Pinpoint the cell where the given text exists, returning its (x, y) midpoint coordinate. 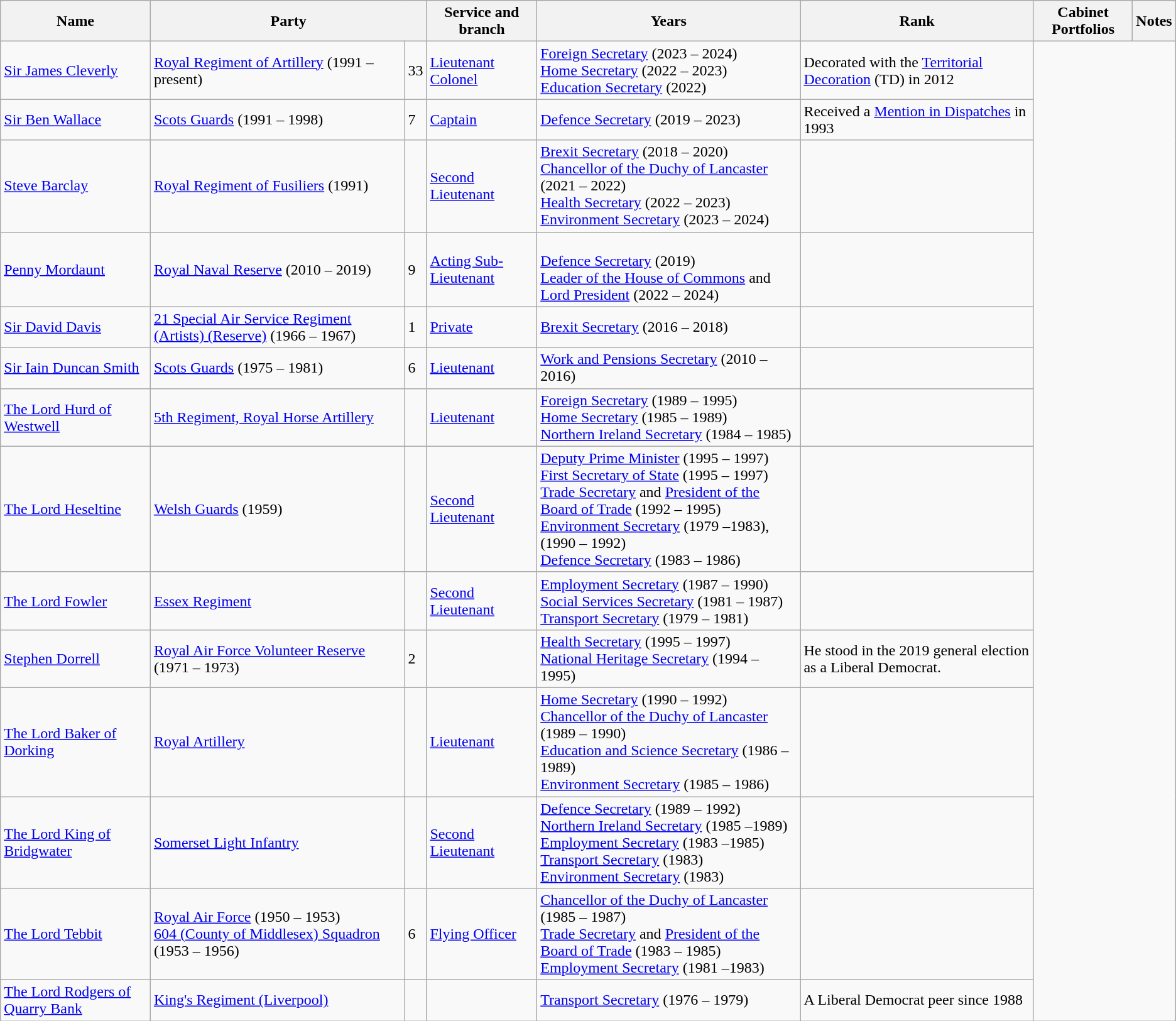
Years (668, 21)
Brexit Secretary (2018 – 2020)Chancellor of the Duchy of Lancaster (2021 – 2022)Health Secretary (2022 – 2023)Environment Secretary (2023 – 2024) (668, 186)
Scots Guards (1991 – 1998) (278, 119)
King's Regiment (Liverpool) (278, 1000)
Defence Secretary (2019)Leader of the House of Commons and Lord President (2022 – 2024) (668, 269)
Foreign Secretary (1989 – 1995)Home Secretary (1985 – 1989)Northern Ireland Secretary (1984 – 1985) (668, 417)
Name (75, 21)
Sir Ben Wallace (75, 119)
Notes (1154, 21)
Rank (917, 21)
Defence Secretary (2019 – 2023) (668, 119)
Captain (482, 119)
Decorated with the Territorial Decoration (TD) in 2012 (917, 70)
Party (288, 21)
Health Secretary (1995 – 1997)National Heritage Secretary (1994 – 1995) (668, 658)
Sir David Davis (75, 327)
Penny Mordaunt (75, 269)
Private (482, 327)
A Liberal Democrat peer since 1988 (917, 1000)
The Lord Tebbit (75, 934)
The Lord Hurd of Westwell (75, 417)
The Lord King of Bridgwater (75, 843)
5th Regiment, Royal Horse Artillery (278, 417)
Stephen Dorrell (75, 658)
Foreign Secretary (2023 – 2024)Home Secretary (2022 – 2023)Education Secretary (2022) (668, 70)
Scots Guards (1975 – 1981) (278, 368)
Sir Iain Duncan Smith (75, 368)
Sir James Cleverly (75, 70)
Steve Barclay (75, 186)
1 (416, 327)
Acting Sub-Lieutenant (482, 269)
The Lord Heseltine (75, 509)
9 (416, 269)
Welsh Guards (1959) (278, 509)
7 (416, 119)
The Lord Baker of Dorking (75, 741)
Royal Naval Reserve (2010 – 2019) (278, 269)
Chancellor of the Duchy of Lancaster (1985 – 1987)Trade Secretary and President of the Board of Trade (1983 – 1985)Employment Secretary (1981 –1983) (668, 934)
Work and Pensions Secretary (2010 – 2016) (668, 368)
Royal Artillery (278, 741)
21 Special Air Service Regiment (Artists) (Reserve) (1966 – 1967) (278, 327)
Transport Secretary (1976 – 1979) (668, 1000)
The Lord Fowler (75, 601)
Royal Air Force Volunteer Reserve (1971 – 1973) (278, 658)
Somerset Light Infantry (278, 843)
Royal Regiment of Artillery (1991 – present) (278, 70)
33 (416, 70)
Essex Regiment (278, 601)
The Lord Rodgers of Quarry Bank (75, 1000)
Service and branch (482, 21)
Royal Regiment of Fusiliers (1991) (278, 186)
Cabinet Portfolios (1083, 21)
Royal Air Force (1950 – 1953)604 (County of Middlesex) Squadron (1953 – 1956) (278, 934)
Brexit Secretary (2016 – 2018) (668, 327)
Flying Officer (482, 934)
2 (416, 658)
Lieutenant Colonel (482, 70)
Employment Secretary (1987 – 1990)Social Services Secretary (1981 – 1987)Transport Secretary (1979 – 1981) (668, 601)
Received a Mention in Dispatches in 1993 (917, 119)
He stood in the 2019 general election as a Liberal Democrat. (917, 658)
